Provide the [x, y] coordinate of the cell's center where the given text is located.  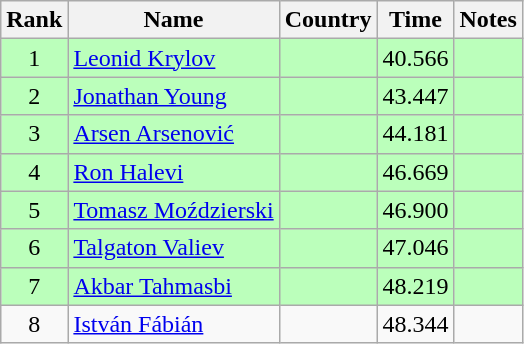
Rank [34, 20]
Akbar Tahmasbi [174, 286]
1 [34, 58]
6 [34, 248]
46.900 [416, 210]
Tomasz Moździerski [174, 210]
3 [34, 134]
Jonathan Young [174, 96]
Talgaton Valiev [174, 248]
8 [34, 324]
46.669 [416, 172]
47.046 [416, 248]
Name [174, 20]
Country [328, 20]
Arsen Arsenović [174, 134]
Time [416, 20]
44.181 [416, 134]
48.344 [416, 324]
48.219 [416, 286]
7 [34, 286]
5 [34, 210]
40.566 [416, 58]
Notes [488, 20]
Ron Halevi [174, 172]
4 [34, 172]
István Fábián [174, 324]
Leonid Krylov [174, 58]
2 [34, 96]
43.447 [416, 96]
